Find where the given text appears and provide that cell's center as [x, y] coordinate. 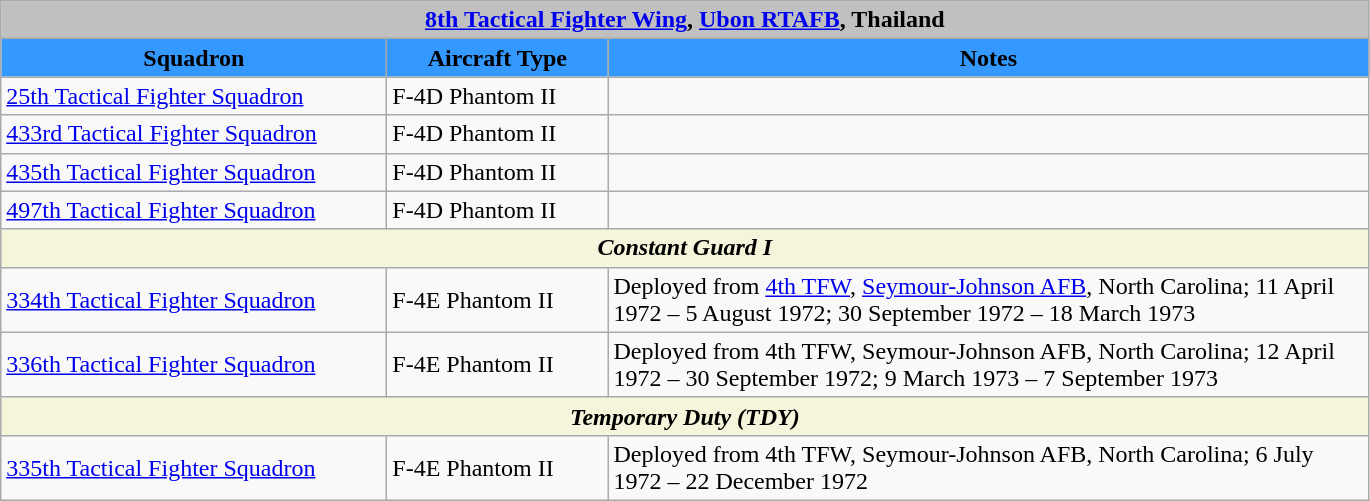
Aircraft Type [498, 58]
433rd Tactical Fighter Squadron [194, 134]
334th Tactical Fighter Squadron [194, 300]
Deployed from 4th TFW, Seymour-Johnson AFB, North Carolina; 12 April 1972 – 30 September 1972; 9 March 1973 – 7 September 1973 [988, 364]
8th Tactical Fighter Wing, Ubon RTAFB, Thailand [685, 20]
Deployed from 4th TFW, Seymour-Johnson AFB, North Carolina; 6 July 1972 – 22 December 1972 [988, 468]
Constant Guard I [685, 248]
25th Tactical Fighter Squadron [194, 96]
Temporary Duty (TDY) [685, 416]
Deployed from 4th TFW, Seymour-Johnson AFB, North Carolina; 11 April 1972 – 5 August 1972; 30 September 1972 – 18 March 1973 [988, 300]
Squadron [194, 58]
435th Tactical Fighter Squadron [194, 172]
336th Tactical Fighter Squadron [194, 364]
Notes [988, 58]
335th Tactical Fighter Squadron [194, 468]
497th Tactical Fighter Squadron [194, 210]
